Find where the given text appears and provide that cell's center as [X, Y] coordinate. 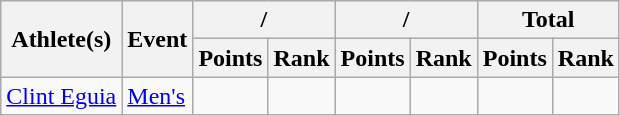
Athlete(s) [62, 39]
Clint Eguia [62, 96]
Event [158, 39]
Total [548, 20]
Men's [158, 96]
